Search for the cell housing the specified text and yield its (x, y) center coordinate. 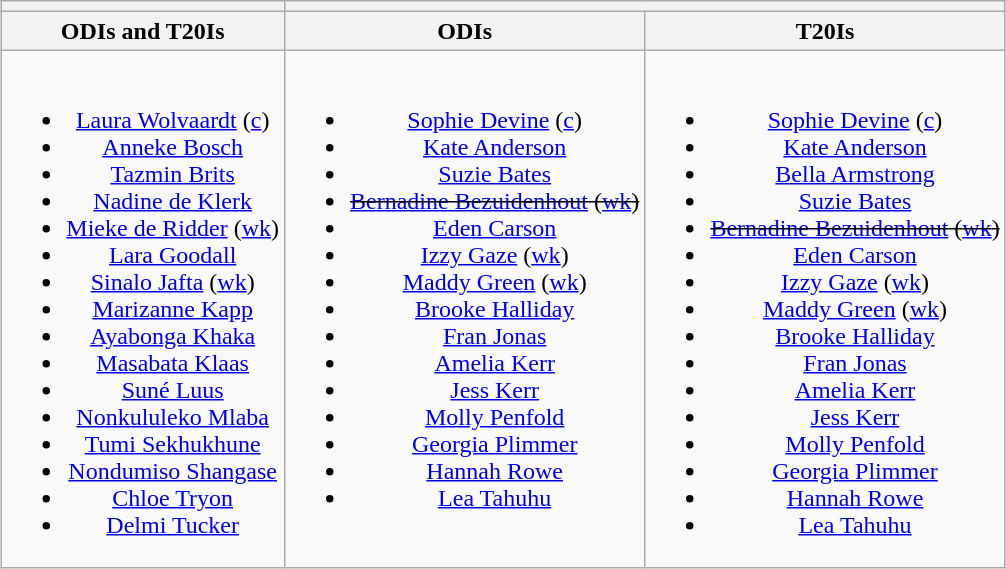
ODIs and T20Is (143, 31)
ODIs (465, 31)
T20Is (825, 31)
